Provide the (x, y) coordinate of the cell's center where the given text is located.  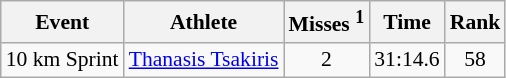
Rank (476, 22)
10 km Sprint (62, 60)
Event (62, 22)
2 (327, 60)
58 (476, 60)
Thanasis Tsakiris (204, 60)
Misses 1 (327, 22)
31:14.6 (406, 60)
Athlete (204, 22)
Time (406, 22)
